Find where the given text appears and provide that cell's center as (x, y) coordinate. 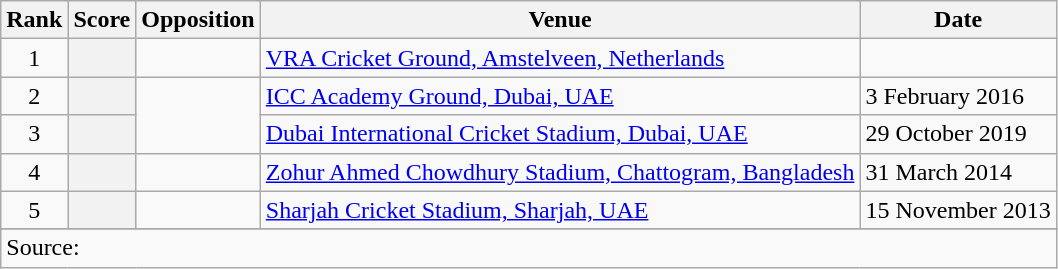
VRA Cricket Ground, Amstelveen, Netherlands (560, 58)
Date (958, 20)
3 (34, 134)
1 (34, 58)
Rank (34, 20)
29 October 2019 (958, 134)
Zohur Ahmed Chowdhury Stadium, Chattogram, Bangladesh (560, 172)
4 (34, 172)
5 (34, 210)
ICC Academy Ground, Dubai, UAE (560, 96)
Sharjah Cricket Stadium, Sharjah, UAE (560, 210)
Source: (529, 248)
15 November 2013 (958, 210)
Dubai International Cricket Stadium, Dubai, UAE (560, 134)
Score (102, 20)
3 February 2016 (958, 96)
Opposition (198, 20)
31 March 2014 (958, 172)
2 (34, 96)
Venue (560, 20)
